Return the (X, Y) coordinate for the center point of the cell that contains the specified text.  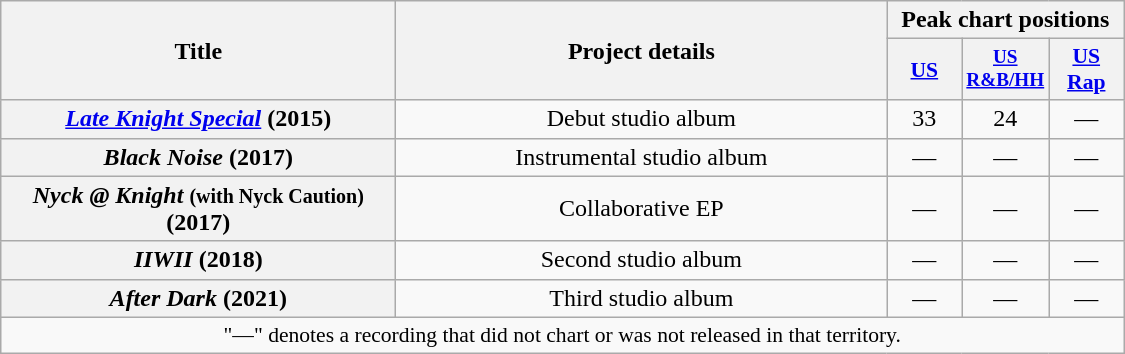
Title (198, 50)
Second studio album (642, 260)
Instrumental studio album (642, 157)
Project details (642, 50)
USR&B/HH (1006, 70)
US (924, 70)
After Dark (2021) (198, 298)
33 (924, 119)
Black Noise (2017) (198, 157)
Debut studio album (642, 119)
"—" denotes a recording that did not chart or was not released in that territory. (562, 335)
Late Knight Special (2015) (198, 119)
24 (1006, 119)
Collaborative EP (642, 208)
USRap (1086, 70)
Peak chart positions (1006, 20)
IIWII (2018) (198, 260)
Third studio album (642, 298)
Nyck @ Knight (with Nyck Caution) (2017) (198, 208)
